Scan for the cell matching the given text and deliver its (x, y) coordinate at center. 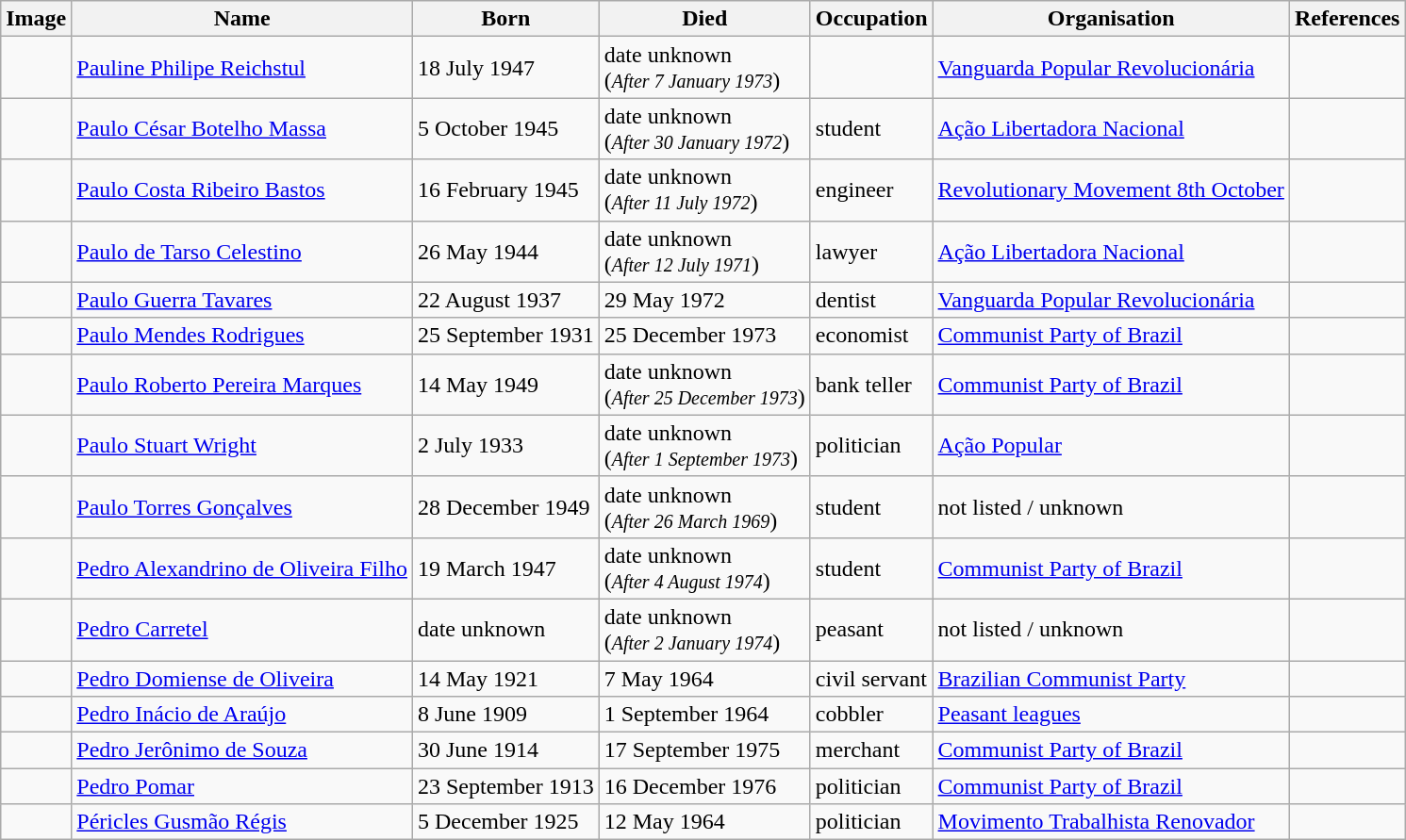
Péricles Gusmão Régis (242, 822)
date unknown(After 12 July 1971) (704, 251)
29 May 1972 (704, 300)
lawyer (871, 251)
date unknown(After 2 January 1974) (704, 630)
30 June 1914 (505, 750)
Pedro Jerônimo de Souza (242, 750)
Paulo Roberto Pereira Marques (242, 385)
8 June 1909 (505, 715)
bank teller (871, 385)
25 December 1973 (704, 336)
date unknown(After 1 September 1973) (704, 445)
Paulo Stuart Wright (242, 445)
economist (871, 336)
Pedro Inácio de Araújo (242, 715)
date unknown(After 25 December 1973) (704, 385)
Brazilian Communist Party (1111, 678)
Paulo de Tarso Celestino (242, 251)
engineer (871, 190)
18 July 1947 (505, 68)
Name (242, 19)
Pedro Pomar (242, 786)
dentist (871, 300)
merchant (871, 750)
Paulo Guerra Tavares (242, 300)
civil servant (871, 678)
14 May 1921 (505, 678)
date unknown(After 7 January 1973) (704, 68)
7 May 1964 (704, 678)
date unknown(After 30 January 1972) (704, 128)
peasant (871, 630)
date unknown(After 4 August 1974) (704, 568)
Paulo Mendes Rodrigues (242, 336)
Image (36, 19)
date unknown(After 26 March 1969) (704, 507)
22 August 1937 (505, 300)
Pauline Philipe Reichstul (242, 68)
date unknown (505, 630)
14 May 1949 (505, 385)
16 December 1976 (704, 786)
Pedro Carretel (242, 630)
26 May 1944 (505, 251)
28 December 1949 (505, 507)
Peasant leagues (1111, 715)
Died (704, 19)
19 March 1947 (505, 568)
5 October 1945 (505, 128)
Paulo Costa Ribeiro Bastos (242, 190)
Occupation (871, 19)
23 September 1913 (505, 786)
12 May 1964 (704, 822)
16 February 1945 (505, 190)
date unknown(After 11 July 1972) (704, 190)
Revolutionary Movement 8th October (1111, 190)
References (1347, 19)
25 September 1931 (505, 336)
Born (505, 19)
Organisation (1111, 19)
1 September 1964 (704, 715)
Ação Popular (1111, 445)
Pedro Domiense de Oliveira (242, 678)
Paulo César Botelho Massa (242, 128)
5 December 1925 (505, 822)
2 July 1933 (505, 445)
Pedro Alexandrino de Oliveira Filho (242, 568)
Paulo Torres Gonçalves (242, 507)
17 September 1975 (704, 750)
cobbler (871, 715)
Movimento Trabalhista Renovador (1111, 822)
